Find where the given text appears and provide that cell's center as [x, y] coordinate. 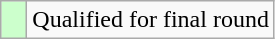
Qualified for final round [151, 20]
